Pinpoint the cell where the given text exists, returning its (x, y) midpoint coordinate. 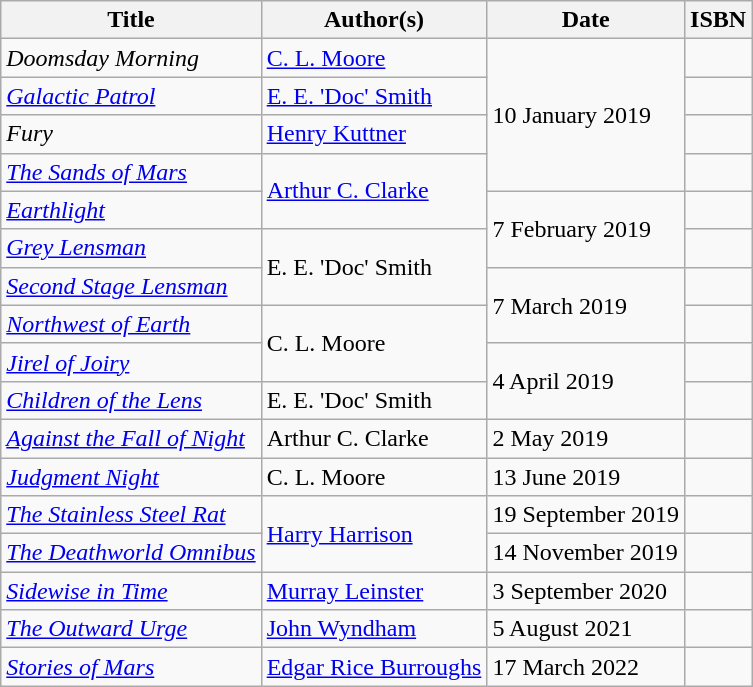
The Deathworld Omnibus (131, 553)
Children of the Lens (131, 400)
19 September 2019 (586, 515)
ISBN (718, 20)
7 March 2019 (586, 305)
5 August 2021 (586, 629)
Title (131, 20)
4 April 2019 (586, 381)
Fury (131, 134)
John Wyndham (374, 629)
Jirel of Joiry (131, 362)
14 November 2019 (586, 553)
Stories of Mars (131, 667)
Author(s) (374, 20)
Second Stage Lensman (131, 286)
2 May 2019 (586, 438)
The Stainless Steel Rat (131, 515)
The Outward Urge (131, 629)
Sidewise in Time (131, 591)
Grey Lensman (131, 248)
13 June 2019 (586, 477)
Doomsday Morning (131, 58)
Henry Kuttner (374, 134)
Date (586, 20)
Galactic Patrol (131, 96)
Earthlight (131, 210)
10 January 2019 (586, 115)
17 March 2022 (586, 667)
Northwest of Earth (131, 324)
Judgment Night (131, 477)
7 February 2019 (586, 229)
Against the Fall of Night (131, 438)
Harry Harrison (374, 534)
The Sands of Mars (131, 172)
3 September 2020 (586, 591)
Murray Leinster (374, 591)
Edgar Rice Burroughs (374, 667)
